For the text-containing cell, return its midpoint in [x, y] coordinate format. 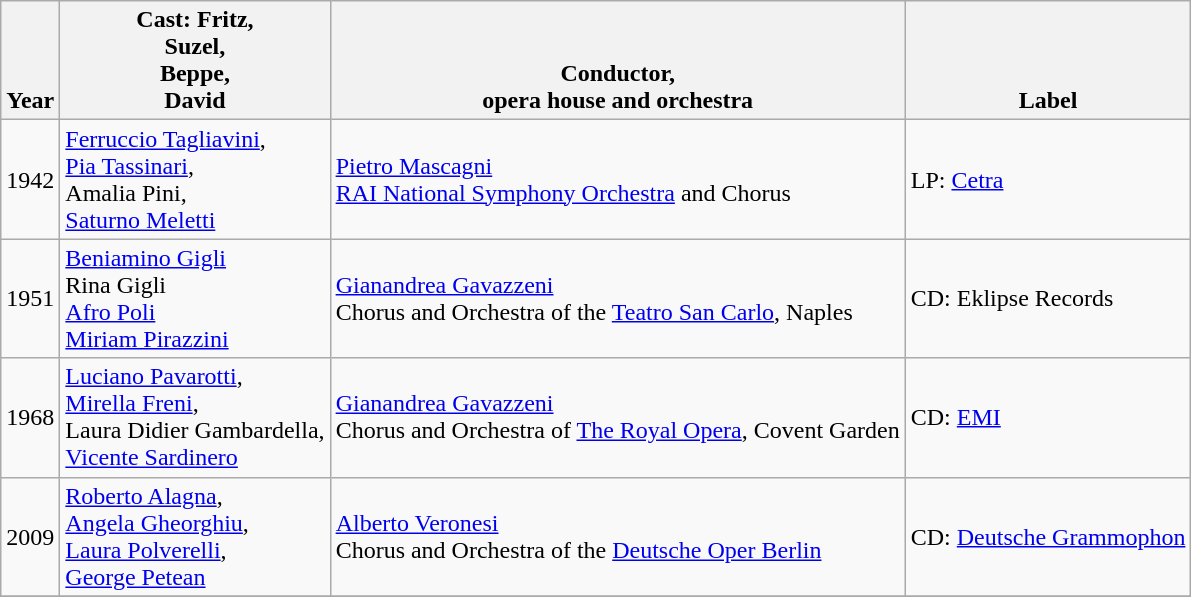
Roberto Alagna,Angela Gheorghiu,Laura Polverelli,George Petean [195, 536]
LP: Cetra [1048, 180]
CD: Deutsche Grammophon [1048, 536]
CD: EMI [1048, 418]
Alberto VeronesiChorus and Orchestra of the Deutsche Oper Berlin [618, 536]
Luciano Pavarotti,Mirella Freni,Laura Didier Gambardella,Vicente Sardinero [195, 418]
Gianandrea GavazzeniChorus and Orchestra of The Royal Opera, Covent Garden [618, 418]
Ferruccio Tagliavini,Pia Tassinari,Amalia Pini,Saturno Meletti [195, 180]
1968 [30, 418]
Pietro MascagniRAI National Symphony Orchestra and Chorus [618, 180]
Gianandrea GavazzeniChorus and Orchestra of the Teatro San Carlo, Naples [618, 298]
Beniamino GigliRina GigliAfro PoliMiriam Pirazzini [195, 298]
Label [1048, 60]
CD: Eklipse Records [1048, 298]
2009 [30, 536]
Conductor,opera house and orchestra [618, 60]
Year [30, 60]
1951 [30, 298]
Cast: Fritz,Suzel,Beppe,David [195, 60]
1942 [30, 180]
